From the cell containing the given text, extract its center point as (x, y) coordinate. 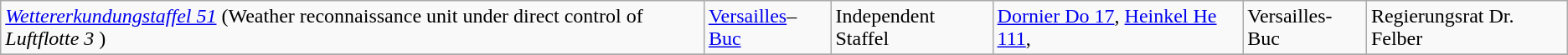
Versailles-Buc (1305, 28)
Wettererkundungstaffel 51 (Weather reconnaissance unit under direct control of Luftflotte 3 ) (353, 28)
Dornier Do 17, Heinkel He 111, (1117, 28)
Versailles–Buc (767, 28)
Regierungsrat Dr. Felber (1467, 28)
Independent Staffel (911, 28)
